Capture the cell that displays the provided text and extract its [x, y] central coordinate. 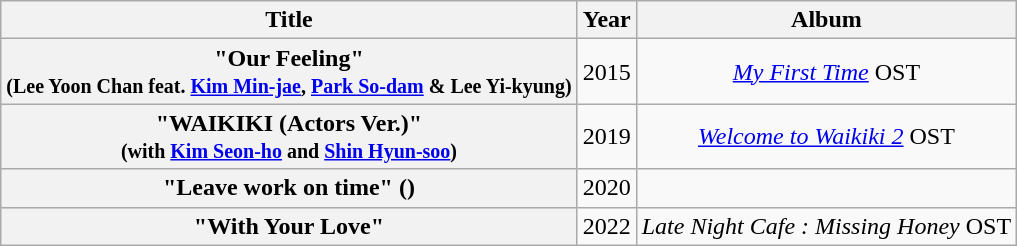
Title [289, 20]
"WAIKIKI (Actors Ver.)" (with Kim Seon-ho and Shin Hyun-soo) [289, 136]
2015 [606, 72]
"Our Feeling" (Lee Yoon Chan feat. Kim Min-jae, Park So-dam & Lee Yi-kyung) [289, 72]
"With Your Love" [289, 226]
Year [606, 20]
Album [826, 20]
Welcome to Waikiki 2 OST [826, 136]
2022 [606, 226]
My First Time OST [826, 72]
2019 [606, 136]
Late Night Cafe : Missing Honey OST [826, 226]
2020 [606, 188]
"Leave work on time" () [289, 188]
